Output the [X, Y] coordinate of the center of the cell containing the given text.  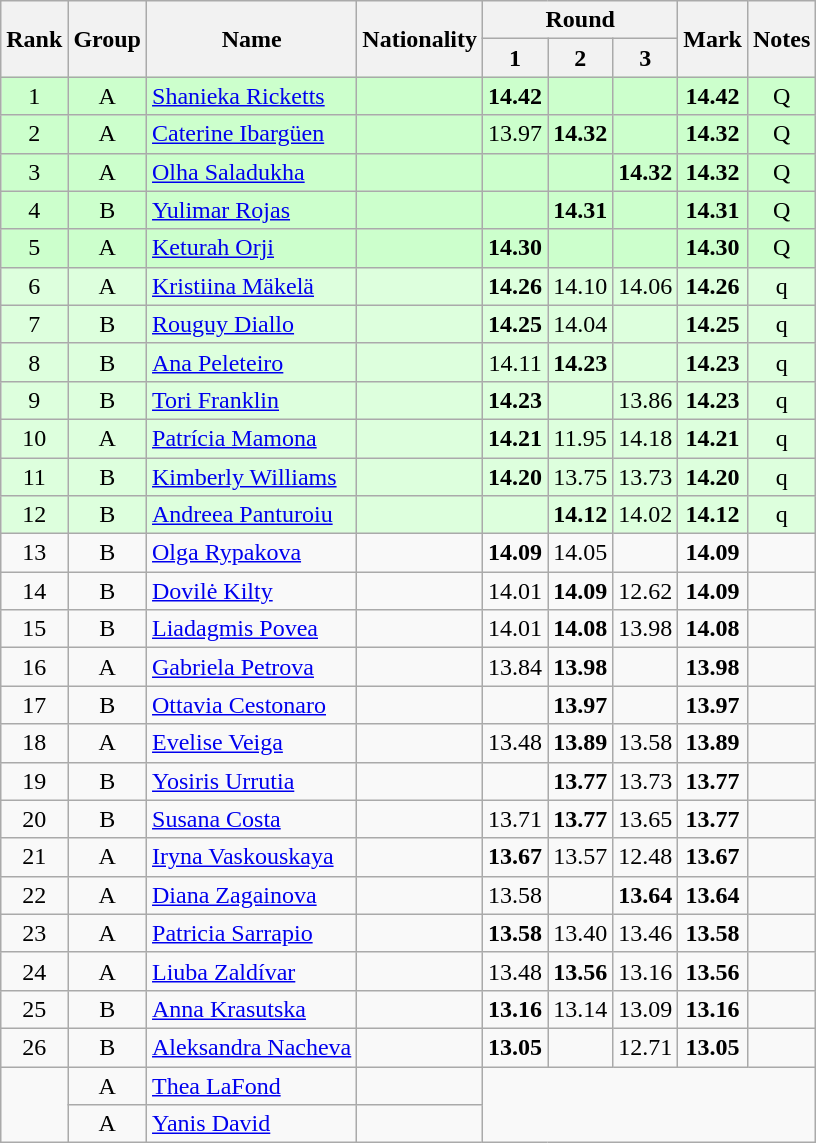
13.46 [646, 933]
14.02 [646, 515]
Caterine Ibargüen [252, 134]
25 [34, 1009]
13.86 [646, 400]
17 [34, 705]
Olga Rypakova [252, 553]
11 [34, 477]
Andreea Panturoiu [252, 515]
13.84 [516, 667]
Nationality [420, 39]
19 [34, 781]
14.06 [646, 286]
16 [34, 667]
Ottavia Cestonaro [252, 705]
Iryna Vaskouskaya [252, 857]
11.95 [580, 438]
14.10 [580, 286]
Yanis David [252, 1124]
14.04 [580, 324]
14.11 [516, 362]
Susana Costa [252, 819]
4 [34, 210]
12.62 [646, 591]
Mark [713, 39]
Rouguy Diallo [252, 324]
13.14 [580, 1009]
Patrícia Mamona [252, 438]
12 [34, 515]
Rank [34, 39]
Dovilė Kilty [252, 591]
Yosiris Urrutia [252, 781]
13.09 [646, 1009]
5 [34, 248]
7 [34, 324]
15 [34, 629]
Liadagmis Povea [252, 629]
6 [34, 286]
20 [34, 819]
8 [34, 362]
13.65 [646, 819]
Keturah Orji [252, 248]
Patricia Sarrapio [252, 933]
13.40 [580, 933]
Ana Peleteiro [252, 362]
Yulimar Rojas [252, 210]
Kimberly Williams [252, 477]
22 [34, 895]
Group [108, 39]
13.71 [516, 819]
Anna Krasutska [252, 1009]
Notes [781, 39]
Aleksandra Nacheva [252, 1047]
24 [34, 971]
Tori Franklin [252, 400]
14.05 [580, 553]
Kristiina Mäkelä [252, 286]
23 [34, 933]
13.57 [580, 857]
26 [34, 1047]
13.75 [580, 477]
9 [34, 400]
Liuba Zaldívar [252, 971]
13 [34, 553]
21 [34, 857]
12.48 [646, 857]
Round [580, 20]
Name [252, 39]
Diana Zagainova [252, 895]
Olha Saladukha [252, 172]
Thea LaFond [252, 1085]
14.18 [646, 438]
12.71 [646, 1047]
Evelise Veiga [252, 743]
Gabriela Petrova [252, 667]
18 [34, 743]
10 [34, 438]
14 [34, 591]
Shanieka Ricketts [252, 96]
